Extract the [X, Y] coordinate from the center of the cell holding the provided text.  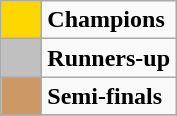
Semi-finals [109, 96]
Runners-up [109, 58]
Champions [109, 20]
